Search for the cell housing the specified text and yield its (X, Y) center coordinate. 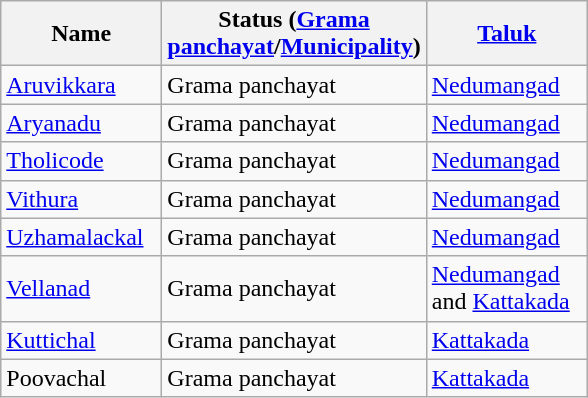
Uzhamalackal (82, 237)
Vellanad (82, 288)
Kuttichal (82, 340)
Tholicode (82, 161)
Nedumangad and Kattakada (506, 288)
Taluk (506, 34)
Status (Grama panchayat/Municipality) (294, 34)
Poovachal (82, 378)
Aruvikkara (82, 85)
Name (82, 34)
Vithura (82, 199)
Aryanadu (82, 123)
